Determine the (x, y) coordinate at the center of the cell enclosing the given text.  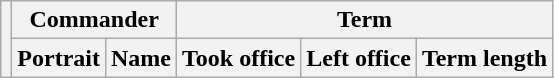
Portrait (59, 58)
Term (365, 20)
Left office (359, 58)
Took office (239, 58)
Name (140, 58)
Commander (94, 20)
Term length (484, 58)
